Scan for the cell matching the given text and deliver its (X, Y) coordinate at center. 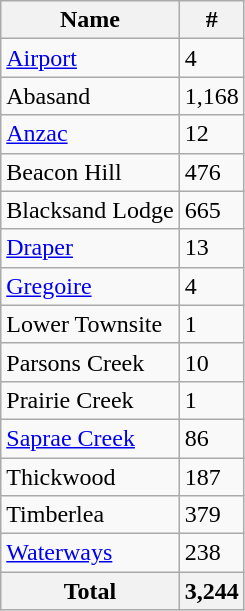
Gregoire (90, 286)
Airport (90, 58)
665 (212, 210)
Timberlea (90, 515)
187 (212, 477)
Anzac (90, 134)
3,244 (212, 591)
Total (90, 591)
476 (212, 172)
86 (212, 438)
379 (212, 515)
Prairie Creek (90, 400)
Blacksand Lodge (90, 210)
Beacon Hill (90, 172)
1,168 (212, 96)
# (212, 20)
Thickwood (90, 477)
Parsons Creek (90, 362)
238 (212, 553)
12 (212, 134)
Lower Townsite (90, 324)
Abasand (90, 96)
Name (90, 20)
Saprae Creek (90, 438)
10 (212, 362)
Draper (90, 248)
13 (212, 248)
Waterways (90, 553)
